From the cell containing the given text, extract its center point as [X, Y] coordinate. 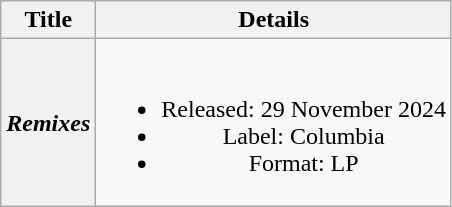
Released: 29 November 2024Label: ColumbiaFormat: LP [274, 122]
Remixes [48, 122]
Details [274, 20]
Title [48, 20]
